From the cell containing the given text, extract its center point as [x, y] coordinate. 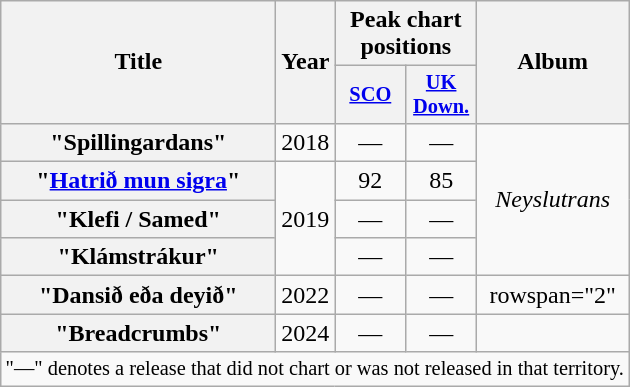
2022 [306, 295]
85 [442, 181]
92 [370, 181]
2024 [306, 333]
"Dansið eða deyið" [138, 295]
UKDown. [442, 95]
"—" denotes a release that did not chart or was not released in that territory. [315, 369]
2019 [306, 219]
"Klámstrákur" [138, 257]
Album [553, 62]
Title [138, 62]
Neyslutrans [553, 199]
SCO [370, 95]
Year [306, 62]
"Spillingardans" [138, 142]
2018 [306, 142]
"Hatrið mun sigra" [138, 181]
"Klefi / Samed" [138, 219]
Peak chart positions [406, 34]
"Breadcrumbs" [138, 333]
rowspan="2" [553, 295]
